From the cell containing the given text, extract its center point as [x, y] coordinate. 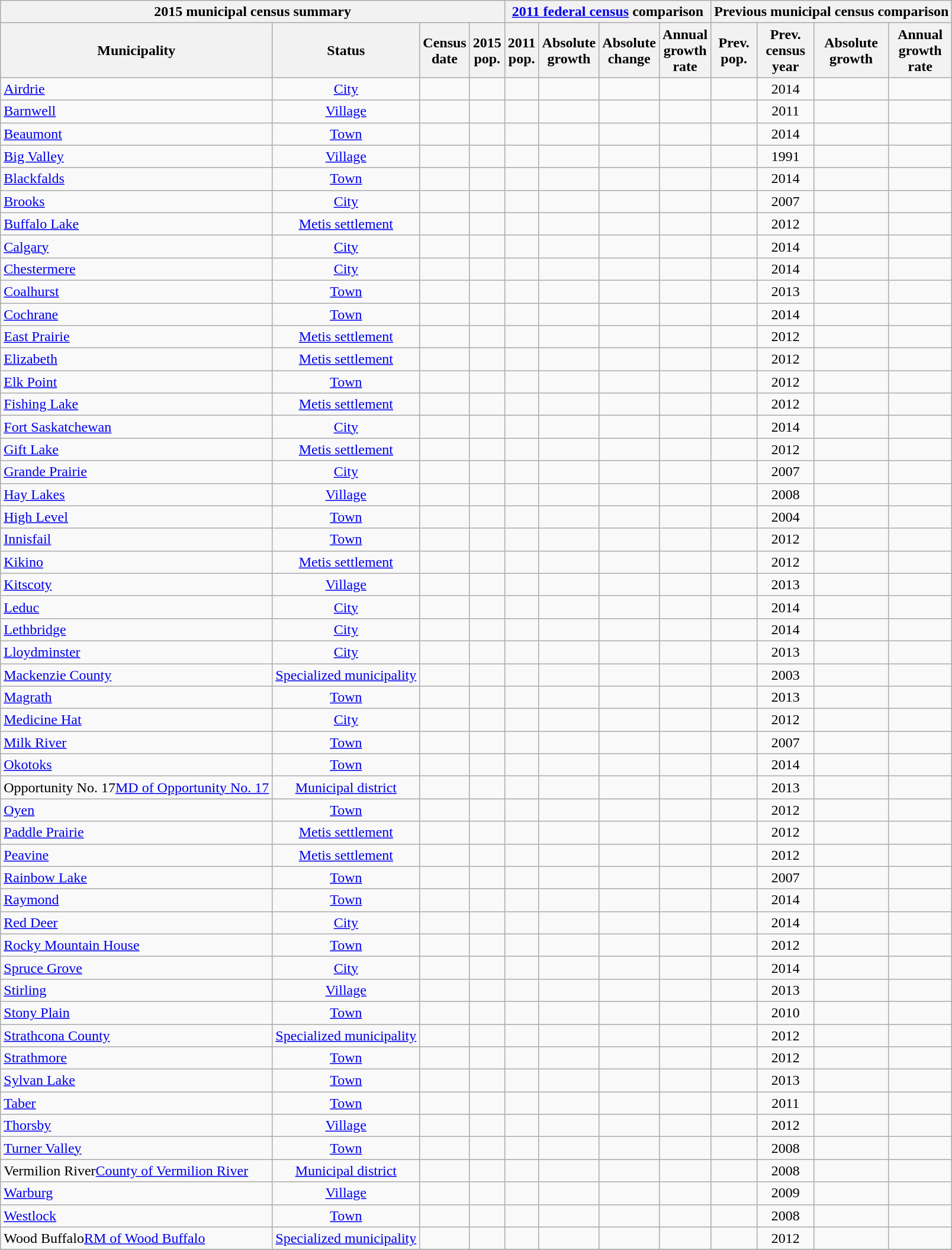
2011 federal census comparison [607, 12]
Raymond [136, 900]
Opportunity No. 17MD of Opportunity No. 17 [136, 788]
Censusdate [445, 50]
Airdrie [136, 89]
Prev.censusyear [786, 50]
Lloydminster [136, 652]
1991 [786, 156]
Okotoks [136, 765]
Calgary [136, 246]
Gift Lake [136, 449]
Mackenzie County [136, 674]
Spruce Grove [136, 968]
Barnwell [136, 111]
Stirling [136, 990]
2003 [786, 674]
Wood BuffaloRM of Wood Buffalo [136, 1238]
2015pop. [487, 50]
Strathmore [136, 1058]
Municipality [136, 50]
Innisfail [136, 539]
2009 [786, 1193]
Red Deer [136, 923]
Strathcona County [136, 1036]
Thorsby [136, 1126]
Lethbridge [136, 629]
Fishing Lake [136, 404]
2010 [786, 1013]
Stony Plain [136, 1013]
2011pop. [522, 50]
Big Valley [136, 156]
Rainbow Lake [136, 878]
Medicine Hat [136, 720]
Elizabeth [136, 359]
Warburg [136, 1193]
Kitscoty [136, 584]
Oyen [136, 810]
2004 [786, 517]
Fort Saskatchewan [136, 427]
2015 municipal census summary [253, 12]
Coalhurst [136, 291]
Absolutechange [629, 50]
Sylvan Lake [136, 1081]
Chestermere [136, 269]
East Prairie [136, 337]
Paddle Prairie [136, 833]
Westlock [136, 1216]
Hay Lakes [136, 494]
Cochrane [136, 314]
Vermilion RiverCounty of Vermilion River [136, 1171]
Taber [136, 1103]
Blackfalds [136, 179]
Grande Prairie [136, 472]
Status [346, 50]
Beaumont [136, 134]
Rocky Mountain House [136, 945]
Milk River [136, 743]
Brooks [136, 201]
Turner Valley [136, 1148]
Previous municipal census comparison [831, 12]
Buffalo Lake [136, 224]
Leduc [136, 607]
Elk Point [136, 382]
Magrath [136, 698]
Peavine [136, 855]
Kikino [136, 562]
Prev.pop. [734, 50]
High Level [136, 517]
